Pinpoint the cell where the given text exists, returning its [X, Y] midpoint coordinate. 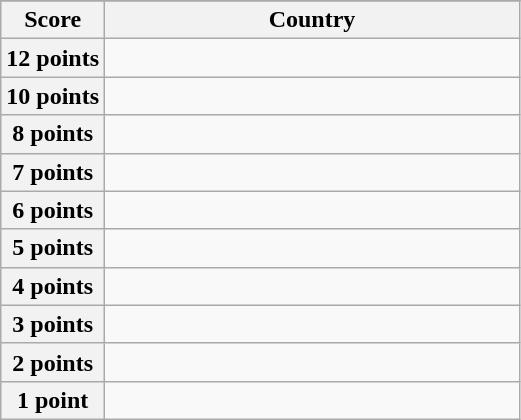
3 points [53, 324]
7 points [53, 172]
Country [312, 20]
4 points [53, 286]
2 points [53, 362]
5 points [53, 248]
10 points [53, 96]
12 points [53, 58]
6 points [53, 210]
8 points [53, 134]
Score [53, 20]
1 point [53, 400]
